Return the [X, Y] coordinate for the center point of the cell that contains the specified text.  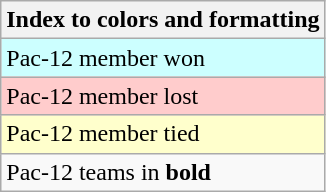
Pac-12 member lost [163, 96]
Pac-12 teams in bold [163, 172]
Pac-12 member won [163, 58]
Index to colors and formatting [163, 20]
Pac-12 member tied [163, 134]
